From the cell containing the given text, extract its center point as [x, y] coordinate. 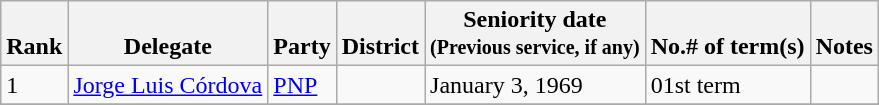
Party [302, 34]
No.# of term(s) [728, 34]
Delegate [168, 34]
PNP [302, 85]
January 3, 1969 [536, 85]
Seniority date(Previous service, if any) [536, 34]
Jorge Luis Córdova [168, 85]
Notes [844, 34]
District [380, 34]
01st term [728, 85]
Rank [34, 34]
1 [34, 85]
